Extract the [x, y] coordinate from the center of the cell holding the provided text.  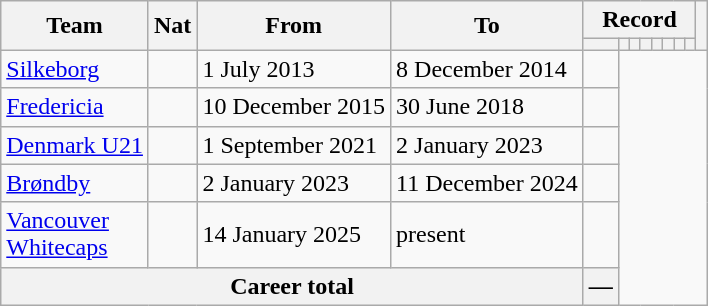
Fredericia [75, 107]
Brøndby [75, 183]
From [294, 26]
Record [639, 20]
Career total [292, 286]
To [488, 26]
10 December 2015 [294, 107]
present [488, 234]
VancouverWhitecaps [75, 234]
— [600, 286]
14 January 2025 [294, 234]
Team [75, 26]
1 July 2013 [294, 69]
30 June 2018 [488, 107]
11 December 2024 [488, 183]
1 September 2021 [294, 145]
Nat [172, 26]
Denmark U21 [75, 145]
Silkeborg [75, 69]
8 December 2014 [488, 69]
